Scan for the cell matching the given text and deliver its [X, Y] coordinate at center. 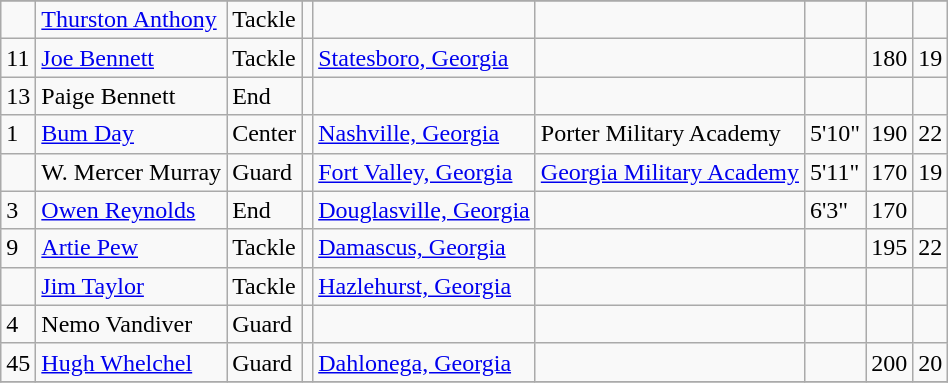
Joe Bennett [132, 58]
200 [890, 362]
Dahlonega, Georgia [424, 362]
Jim Taylor [132, 286]
6'3" [836, 210]
5'10" [836, 134]
195 [890, 248]
5'11" [836, 172]
180 [890, 58]
Statesboro, Georgia [424, 58]
Georgia Military Academy [670, 172]
Owen Reynolds [132, 210]
Fort Valley, Georgia [424, 172]
Hazlehurst, Georgia [424, 286]
4 [18, 324]
Porter Military Academy [670, 134]
1 [18, 134]
Paige Bennett [132, 96]
20 [930, 362]
Center [264, 134]
190 [890, 134]
Nemo Vandiver [132, 324]
11 [18, 58]
45 [18, 362]
Artie Pew [132, 248]
Hugh Whelchel [132, 362]
Damascus, Georgia [424, 248]
Bum Day [132, 134]
Douglasville, Georgia [424, 210]
Nashville, Georgia [424, 134]
W. Mercer Murray [132, 172]
3 [18, 210]
Thurston Anthony [132, 20]
13 [18, 96]
9 [18, 248]
